Find where the given text appears and provide that cell's center as (x, y) coordinate. 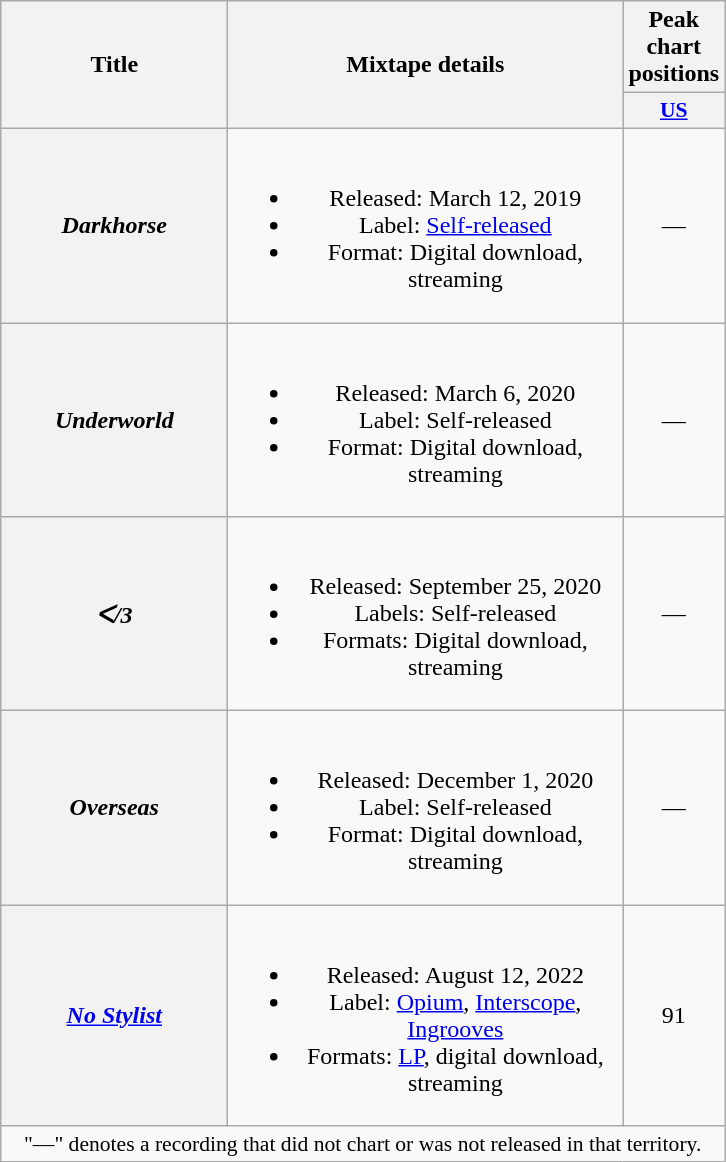
Released: March 6, 2020Label: Self-releasedFormat: Digital download, streaming (426, 419)
Released: December 1, 2020Label: Self-releasedFormat: Digital download, streaming (426, 808)
"—" denotes a recording that did not chart or was not released in that territory. (363, 1144)
Mixtape details (426, 65)
Peak chart positions (674, 47)
Title (114, 65)
Underworld (114, 419)
Overseas (114, 808)
Darkhorse (114, 225)
91 (674, 1016)
Released: August 12, 2022Label: Opium, Interscope, IngroovesFormats: LP, digital download, streaming (426, 1016)
Released: March 12, 2019Label: Self-releasedFormat: Digital download, streaming (426, 225)
ᐸ/3 (114, 614)
US (674, 111)
Released: September 25, 2020Labels: Self-releasedFormats: Digital download, streaming (426, 614)
No Stylist (114, 1016)
